Determine the [x, y] coordinate at the center of the cell enclosing the given text.  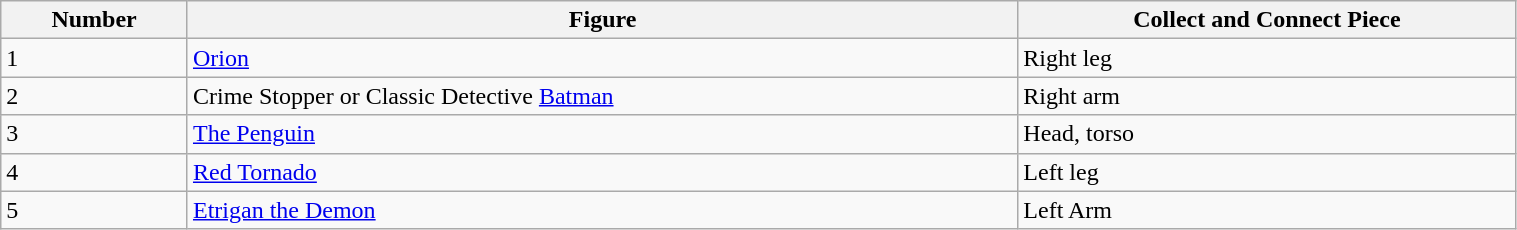
Etrigan the Demon [602, 210]
Left leg [1267, 172]
1 [94, 58]
Red Tornado [602, 172]
Right leg [1267, 58]
Collect and Connect Piece [1267, 20]
Crime Stopper or Classic Detective Batman [602, 96]
Number [94, 20]
Right arm [1267, 96]
The Penguin [602, 134]
4 [94, 172]
Left Arm [1267, 210]
3 [94, 134]
2 [94, 96]
Head, torso [1267, 134]
5 [94, 210]
Orion [602, 58]
Figure [602, 20]
